Search for the cell housing the specified text and yield its [x, y] center coordinate. 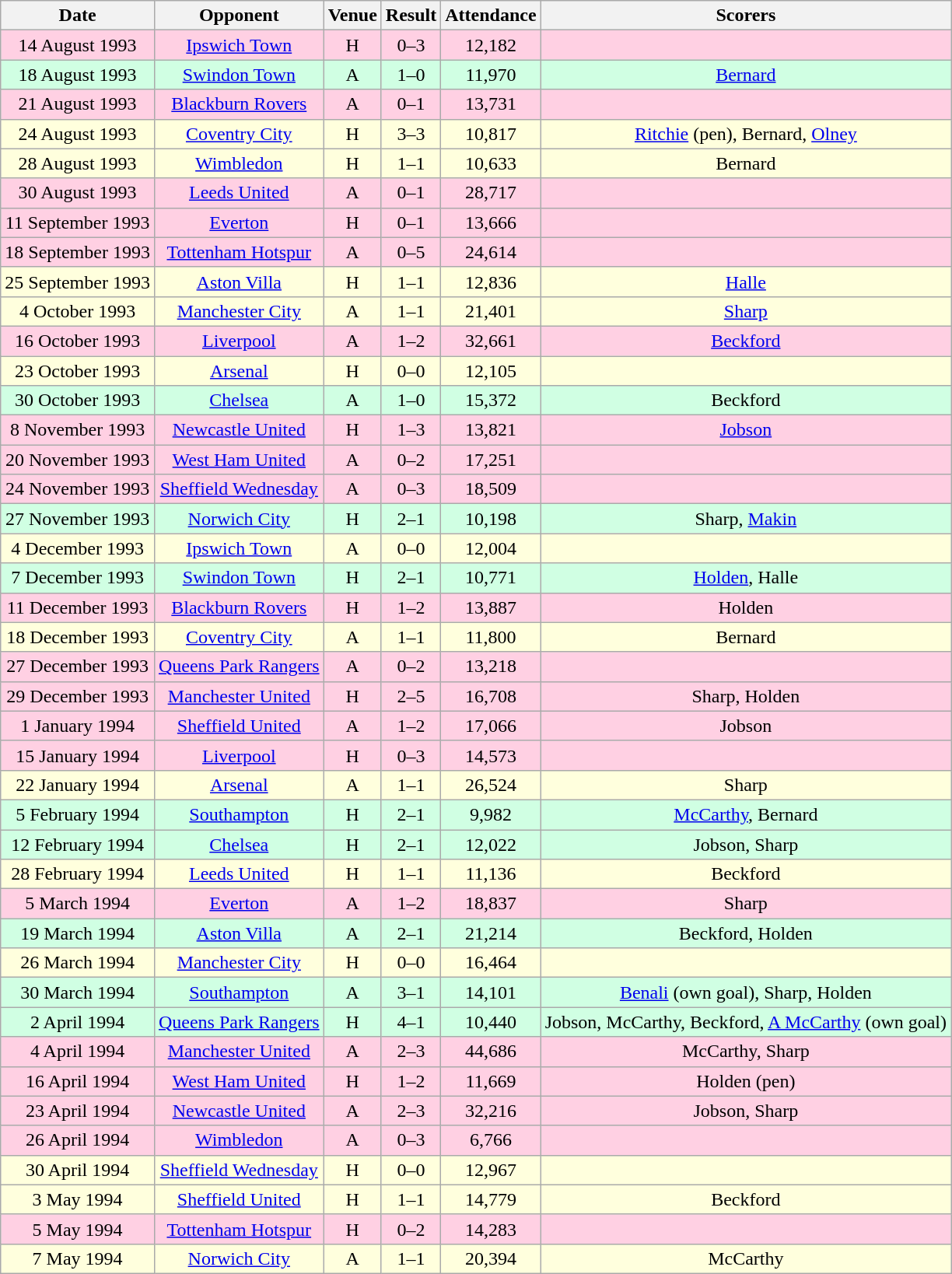
McCarthy [745, 1258]
24,614 [491, 252]
18 August 1993 [78, 75]
23 April 1994 [78, 1111]
21 August 1993 [78, 104]
Ritchie (pen), Bernard, Olney [745, 134]
12,836 [491, 282]
11 September 1993 [78, 222]
24 August 1993 [78, 134]
Opponent [239, 16]
11,800 [491, 637]
5 May 1994 [78, 1229]
10,771 [491, 578]
9,982 [491, 814]
2 April 1994 [78, 1022]
Holden (pen) [745, 1081]
12,004 [491, 548]
21,214 [491, 933]
14,283 [491, 1229]
7 December 1993 [78, 578]
25 September 1993 [78, 282]
13,887 [491, 607]
Venue [352, 16]
30 August 1993 [78, 193]
5 February 1994 [78, 814]
24 November 1993 [78, 489]
6,766 [491, 1140]
McCarthy, Bernard [745, 814]
22 January 1994 [78, 785]
28 February 1994 [78, 874]
16 April 1994 [78, 1081]
30 October 1993 [78, 401]
3 May 1994 [78, 1199]
14,101 [491, 992]
Attendance [491, 16]
18 December 1993 [78, 637]
13,218 [491, 667]
10,633 [491, 163]
13,731 [491, 104]
Jobson, McCarthy, Beckford, A McCarthy (own goal) [745, 1022]
19 March 1994 [78, 933]
16,464 [491, 963]
0–5 [411, 252]
26,524 [491, 785]
Sharp, Holden [745, 696]
4 December 1993 [78, 548]
30 March 1994 [78, 992]
27 December 1993 [78, 667]
8 November 1993 [78, 430]
11,669 [491, 1081]
12,022 [491, 844]
12 February 1994 [78, 844]
11 December 1993 [78, 607]
18,837 [491, 904]
3–3 [411, 134]
4 October 1993 [78, 311]
28,717 [491, 193]
13,821 [491, 430]
28 August 1993 [78, 163]
Beckford, Holden [745, 933]
12,967 [491, 1170]
Result [411, 16]
1 January 1994 [78, 726]
15,372 [491, 401]
21,401 [491, 311]
Halle [745, 282]
17,251 [491, 460]
2–5 [411, 696]
14 August 1993 [78, 45]
12,105 [491, 371]
11,136 [491, 874]
14,573 [491, 755]
Date [78, 16]
26 March 1994 [78, 963]
5 March 1994 [78, 904]
Holden [745, 607]
32,216 [491, 1111]
16,708 [491, 696]
16 October 1993 [78, 341]
18 September 1993 [78, 252]
1–3 [411, 430]
7 May 1994 [78, 1258]
14,779 [491, 1199]
20 November 1993 [78, 460]
18,509 [491, 489]
4–1 [411, 1022]
12,182 [491, 45]
Benali (own goal), Sharp, Holden [745, 992]
29 December 1993 [78, 696]
32,661 [491, 341]
Scorers [745, 16]
13,666 [491, 222]
20,394 [491, 1258]
Holden, Halle [745, 578]
30 April 1994 [78, 1170]
23 October 1993 [78, 371]
10,440 [491, 1022]
17,066 [491, 726]
44,686 [491, 1052]
3–1 [411, 992]
4 April 1994 [78, 1052]
26 April 1994 [78, 1140]
11,970 [491, 75]
10,198 [491, 519]
10,817 [491, 134]
McCarthy, Sharp [745, 1052]
27 November 1993 [78, 519]
15 January 1994 [78, 755]
Sharp, Makin [745, 519]
